Capture the cell that displays the provided text and extract its [x, y] central coordinate. 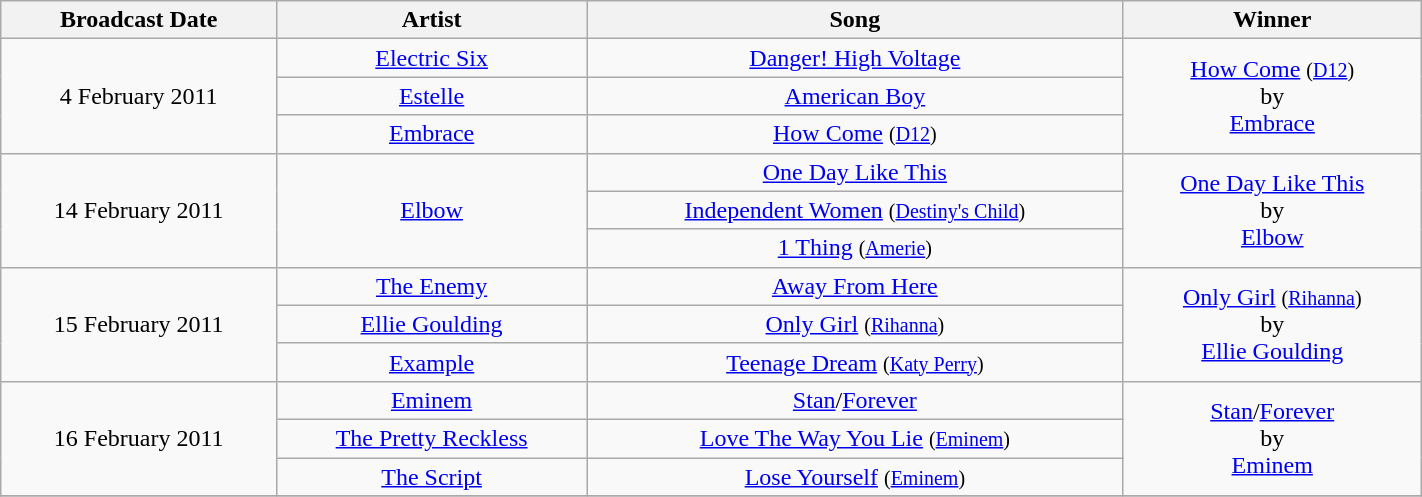
One Day Like This [856, 172]
Electric Six [432, 58]
The Pretty Reckless [432, 438]
Love The Way You Lie (Eminem) [856, 438]
Away From Here [856, 286]
Artist [432, 20]
Elbow [432, 210]
16 February 2011 [139, 438]
Embrace [432, 134]
American Boy [856, 96]
1 Thing (Amerie) [856, 248]
15 February 2011 [139, 324]
Danger! High Voltage [856, 58]
14 February 2011 [139, 210]
Stan/ForeverbyEminem [1272, 438]
Lose Yourself (Eminem) [856, 477]
Ellie Goulding [432, 324]
Song [856, 20]
Only Girl (Rihanna) [856, 324]
How Come (D12)byEmbrace [1272, 96]
Stan/Forever [856, 400]
4 February 2011 [139, 96]
Winner [1272, 20]
Teenage Dream (Katy Perry) [856, 362]
Broadcast Date [139, 20]
Only Girl (Rihanna)byEllie Goulding [1272, 324]
The Enemy [432, 286]
Eminem [432, 400]
How Come (D12) [856, 134]
Example [432, 362]
Estelle [432, 96]
Independent Women (Destiny's Child) [856, 210]
One Day Like ThisbyElbow [1272, 210]
The Script [432, 477]
